Provide the (x, y) coordinate of the cell's center where the given text is located.  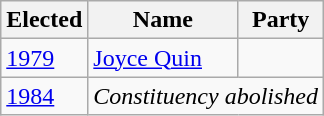
Party (281, 20)
Name (163, 20)
Elected (44, 20)
1979 (44, 58)
Joyce Quin (163, 58)
1984 (44, 96)
Constituency abolished (206, 96)
